Search for the cell housing the specified text and yield its (x, y) center coordinate. 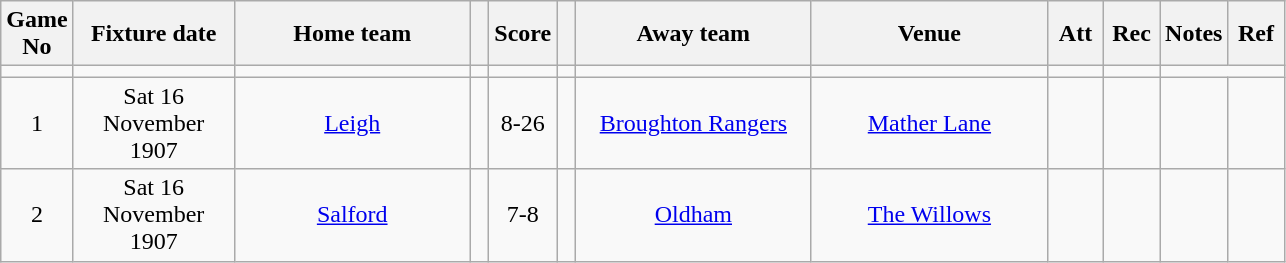
Rec (1132, 34)
8-26 (523, 123)
Oldham (693, 215)
1 (37, 123)
Fixture date (154, 34)
Notes (1194, 34)
Leigh (352, 123)
Game No (37, 34)
Broughton Rangers (693, 123)
7-8 (523, 215)
Mather Lane (929, 123)
Home team (352, 34)
The Willows (929, 215)
Att (1075, 34)
Salford (352, 215)
Score (523, 34)
2 (37, 215)
Venue (929, 34)
Ref (1256, 34)
Away team (693, 34)
